Provide the (X, Y) coordinate of the cell's center where the given text is located.  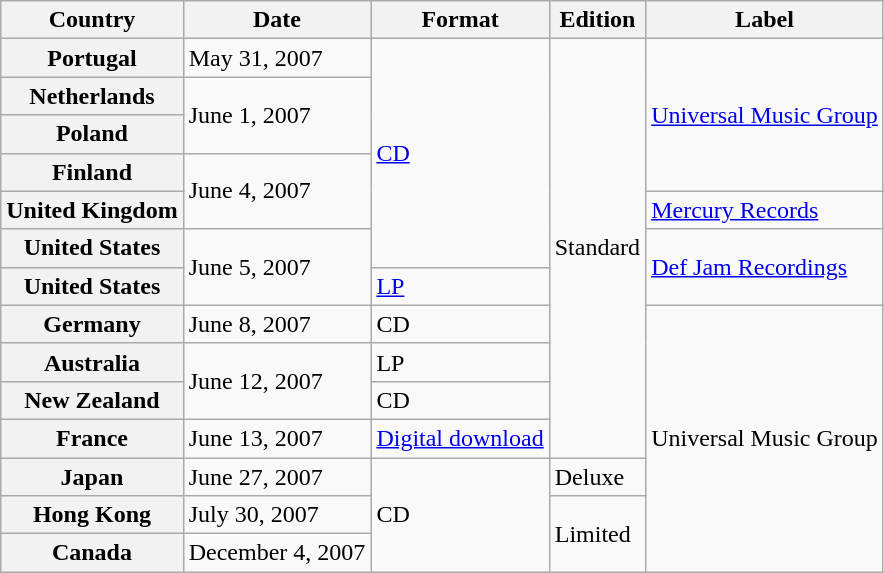
Digital download (460, 438)
Limited (597, 534)
France (92, 438)
Label (765, 20)
Standard (597, 248)
Country (92, 20)
Mercury Records (765, 210)
June 13, 2007 (277, 438)
Germany (92, 324)
Canada (92, 553)
June 4, 2007 (277, 191)
Def Jam Recordings (765, 267)
Portugal (92, 58)
May 31, 2007 (277, 58)
United Kingdom (92, 210)
December 4, 2007 (277, 553)
Poland (92, 134)
Edition (597, 20)
Hong Kong (92, 515)
Date (277, 20)
New Zealand (92, 400)
Deluxe (597, 477)
June 5, 2007 (277, 267)
June 27, 2007 (277, 477)
June 8, 2007 (277, 324)
June 1, 2007 (277, 115)
June 12, 2007 (277, 381)
Netherlands (92, 96)
Format (460, 20)
Australia (92, 362)
Japan (92, 477)
Finland (92, 172)
July 30, 2007 (277, 515)
